Search for the cell housing the specified text and yield its [X, Y] center coordinate. 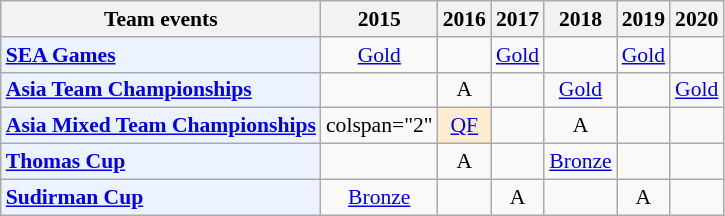
2017 [518, 19]
2015 [380, 19]
Team events [161, 19]
Thomas Cup [161, 162]
2020 [696, 19]
QF [464, 126]
2016 [464, 19]
2018 [580, 19]
SEA Games [161, 55]
Asia Team Championships [161, 90]
colspan="2" [380, 126]
2019 [644, 19]
Asia Mixed Team Championships [161, 126]
Sudirman Cup [161, 197]
